Detect which cell encompasses the target text, then output its [x, y] center coordinate. 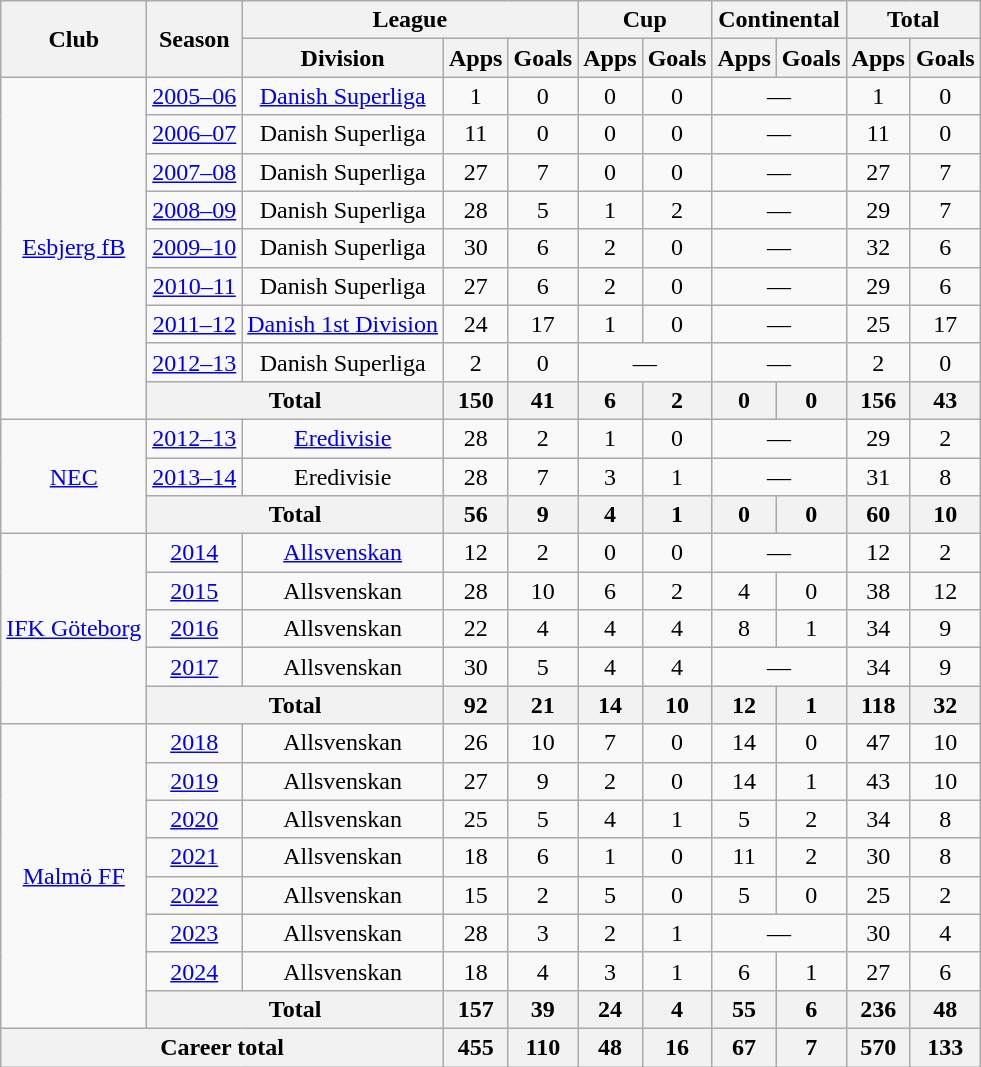
2019 [194, 781]
38 [878, 591]
15 [476, 895]
2017 [194, 667]
47 [878, 743]
55 [744, 1009]
110 [543, 1047]
236 [878, 1009]
455 [476, 1047]
2013–14 [194, 477]
21 [543, 705]
2009–10 [194, 248]
2022 [194, 895]
Division [343, 58]
2023 [194, 933]
2011–12 [194, 324]
2007–08 [194, 172]
156 [878, 400]
118 [878, 705]
2008–09 [194, 210]
2014 [194, 553]
133 [945, 1047]
2016 [194, 629]
Continental [779, 20]
Danish 1st Division [343, 324]
2010–11 [194, 286]
150 [476, 400]
2005–06 [194, 96]
22 [476, 629]
92 [476, 705]
2015 [194, 591]
67 [744, 1047]
Malmö FF [74, 876]
26 [476, 743]
41 [543, 400]
2020 [194, 819]
2024 [194, 971]
NEC [74, 476]
Esbjerg fB [74, 248]
31 [878, 477]
Season [194, 39]
56 [476, 515]
Club [74, 39]
16 [677, 1047]
2006–07 [194, 134]
157 [476, 1009]
60 [878, 515]
39 [543, 1009]
League [410, 20]
2018 [194, 743]
2021 [194, 857]
Career total [222, 1047]
Cup [645, 20]
570 [878, 1047]
IFK Göteborg [74, 629]
